For the text-containing cell, return its midpoint in [x, y] coordinate format. 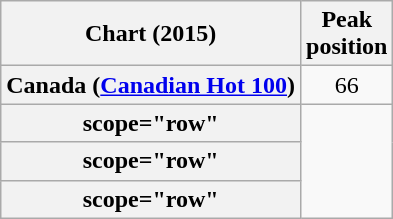
66 [347, 85]
Canada (Canadian Hot 100) [151, 85]
Chart (2015) [151, 34]
Peakposition [347, 34]
